Pinpoint the cell where the given text exists, returning its (X, Y) midpoint coordinate. 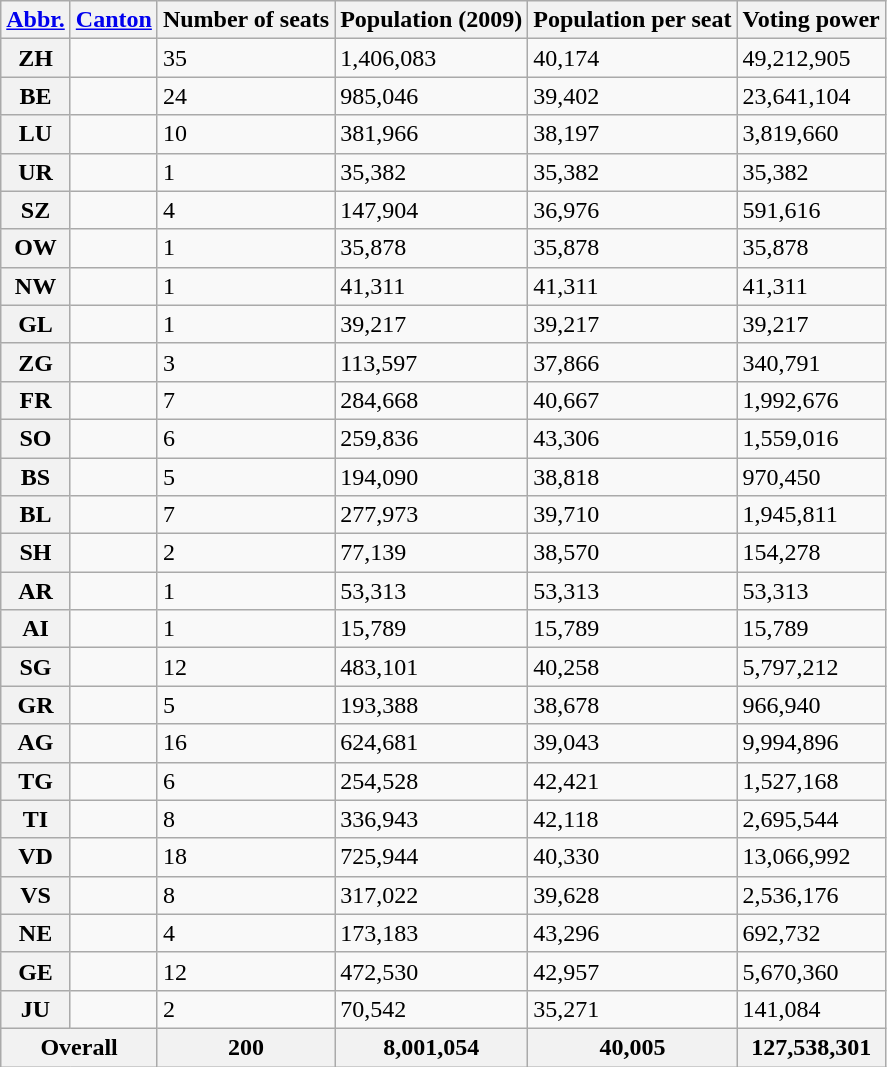
42,118 (632, 819)
2,695,544 (811, 819)
317,022 (432, 895)
624,681 (432, 743)
BS (36, 477)
381,966 (432, 134)
692,732 (811, 933)
49,212,905 (811, 58)
141,084 (811, 1009)
16 (246, 743)
GE (36, 971)
40,174 (632, 58)
13,066,992 (811, 857)
BL (36, 515)
39,043 (632, 743)
LU (36, 134)
5,670,360 (811, 971)
39,628 (632, 895)
147,904 (432, 210)
24 (246, 96)
8,001,054 (432, 1047)
TI (36, 819)
SH (36, 553)
Voting power (811, 20)
18 (246, 857)
1,527,168 (811, 781)
40,005 (632, 1047)
200 (246, 1047)
35,271 (632, 1009)
NE (36, 933)
173,183 (432, 933)
194,090 (432, 477)
70,542 (432, 1009)
259,836 (432, 438)
GR (36, 705)
Abbr. (36, 20)
154,278 (811, 553)
40,667 (632, 400)
JU (36, 1009)
39,402 (632, 96)
1,945,811 (811, 515)
3 (246, 362)
38,570 (632, 553)
Number of seats (246, 20)
10 (246, 134)
985,046 (432, 96)
38,678 (632, 705)
NW (36, 286)
970,450 (811, 477)
ZH (36, 58)
127,538,301 (811, 1047)
Canton (114, 20)
ZG (36, 362)
Population per seat (632, 20)
35 (246, 58)
1,559,016 (811, 438)
284,668 (432, 400)
Population (2009) (432, 20)
42,421 (632, 781)
TG (36, 781)
77,139 (432, 553)
OW (36, 248)
BE (36, 96)
336,943 (432, 819)
UR (36, 172)
SG (36, 667)
9,994,896 (811, 743)
40,258 (632, 667)
AI (36, 629)
SZ (36, 210)
1,406,083 (432, 58)
3,819,660 (811, 134)
966,940 (811, 705)
472,530 (432, 971)
5,797,212 (811, 667)
38,818 (632, 477)
277,973 (432, 515)
AG (36, 743)
193,388 (432, 705)
43,306 (632, 438)
40,330 (632, 857)
43,296 (632, 933)
37,866 (632, 362)
591,616 (811, 210)
38,197 (632, 134)
725,944 (432, 857)
340,791 (811, 362)
254,528 (432, 781)
23,641,104 (811, 96)
483,101 (432, 667)
SO (36, 438)
GL (36, 324)
AR (36, 591)
39,710 (632, 515)
113,597 (432, 362)
2,536,176 (811, 895)
36,976 (632, 210)
42,957 (632, 971)
1,992,676 (811, 400)
VS (36, 895)
FR (36, 400)
VD (36, 857)
Overall (80, 1047)
